Output the [x, y] coordinate of the center of the cell containing the given text.  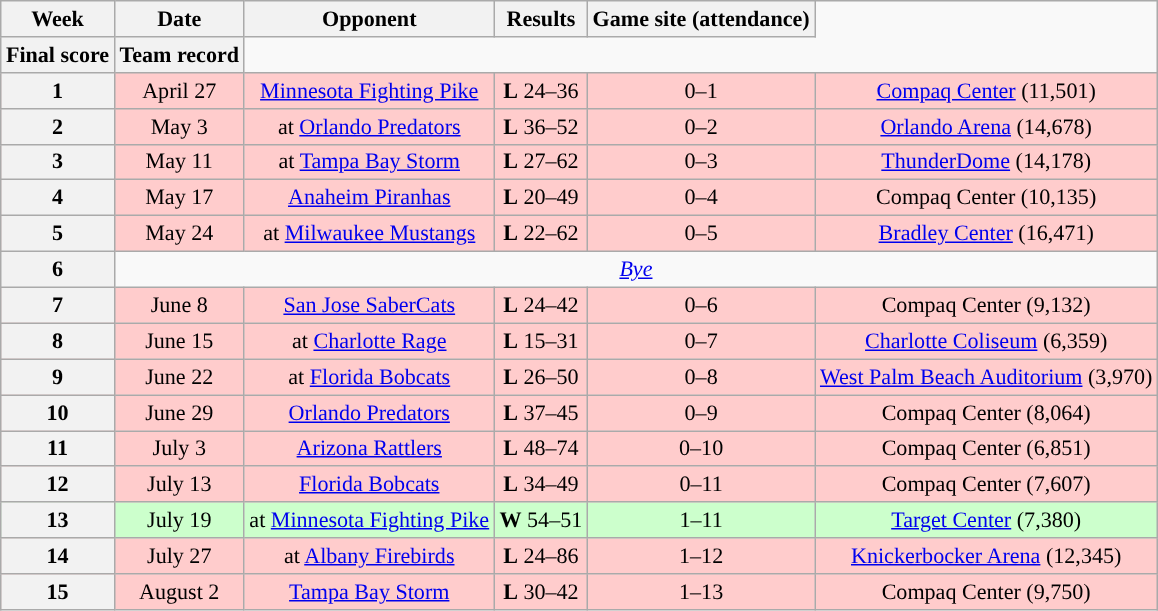
at Orlando Predators [369, 126]
Anaheim Piranhas [369, 198]
July 19 [179, 520]
Charlotte Coliseum (6,359) [986, 341]
Orlando Arena (14,678) [986, 126]
Bye [636, 269]
0–2 [700, 126]
at Minnesota Fighting Pike [369, 520]
2 [58, 126]
Compaq Center (7,607) [986, 484]
ThunderDome (14,178) [986, 162]
1–12 [700, 556]
L 20–49 [540, 198]
Date [179, 18]
Compaq Center (6,851) [986, 448]
12 [58, 484]
Orlando Predators [369, 412]
1–13 [700, 591]
Minnesota Fighting Pike [369, 90]
0–6 [700, 305]
L 34–49 [540, 484]
Opponent [369, 18]
L 48–74 [540, 448]
May 3 [179, 126]
San Jose SaberCats [369, 305]
West Palm Beach Auditorium (3,970) [986, 377]
Team record [179, 54]
7 [58, 305]
0–1 [700, 90]
5 [58, 233]
at Albany Firebirds [369, 556]
1–11 [700, 520]
15 [58, 591]
L 37–45 [540, 412]
8 [58, 341]
14 [58, 556]
Compaq Center (10,135) [986, 198]
L 22–62 [540, 233]
9 [58, 377]
July 3 [179, 448]
Compaq Center (9,132) [986, 305]
0–3 [700, 162]
Compaq Center (11,501) [986, 90]
0–5 [700, 233]
L 27–62 [540, 162]
Tampa Bay Storm [369, 591]
L 36–52 [540, 126]
L 26–50 [540, 377]
June 8 [179, 305]
3 [58, 162]
Game site (attendance) [700, 18]
10 [58, 412]
1 [58, 90]
at Charlotte Rage [369, 341]
at Tampa Bay Storm [369, 162]
L 24–36 [540, 90]
at Milwaukee Mustangs [369, 233]
Florida Bobcats [369, 484]
L 24–42 [540, 305]
Compaq Center (8,064) [986, 412]
W 54–51 [540, 520]
Compaq Center (9,750) [986, 591]
Knickerbocker Arena (12,345) [986, 556]
Results [540, 18]
July 27 [179, 556]
L 24–86 [540, 556]
13 [58, 520]
0–11 [700, 484]
Target Center (7,380) [986, 520]
0–10 [700, 448]
April 27 [179, 90]
Week [58, 18]
July 13 [179, 484]
August 2 [179, 591]
0–4 [700, 198]
0–8 [700, 377]
11 [58, 448]
4 [58, 198]
June 15 [179, 341]
May 17 [179, 198]
Arizona Rattlers [369, 448]
L 30–42 [540, 591]
May 11 [179, 162]
at Florida Bobcats [369, 377]
June 29 [179, 412]
Final score [58, 54]
May 24 [179, 233]
L 15–31 [540, 341]
0–7 [700, 341]
0–9 [700, 412]
6 [58, 269]
Bradley Center (16,471) [986, 233]
June 22 [179, 377]
